Detect which cell encompasses the target text, then output its (X, Y) center coordinate. 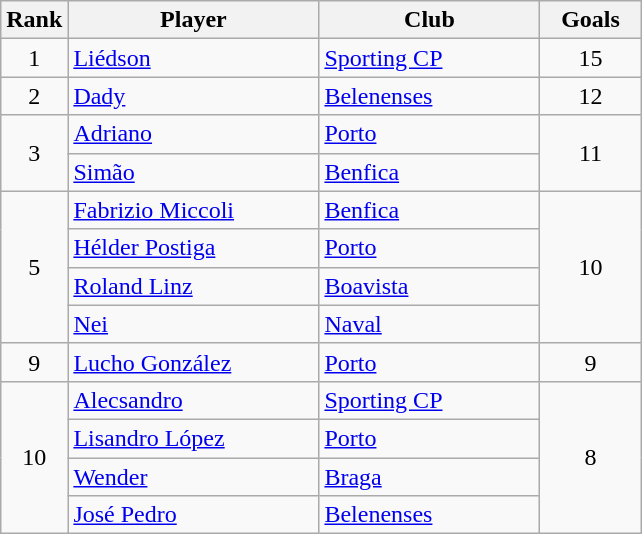
Club (430, 20)
Dady (194, 96)
Alecsandro (194, 400)
2 (34, 96)
1 (34, 58)
Boavista (430, 286)
Goals (590, 20)
Roland Linz (194, 286)
12 (590, 96)
Player (194, 20)
Adriano (194, 134)
Rank (34, 20)
Naval (430, 324)
11 (590, 153)
5 (34, 267)
Simão (194, 172)
Hélder Postiga (194, 248)
Braga (430, 477)
José Pedro (194, 515)
Lisandro López (194, 438)
Lucho González (194, 362)
Wender (194, 477)
15 (590, 58)
Nei (194, 324)
8 (590, 457)
3 (34, 153)
Liédson (194, 58)
Fabrizio Miccoli (194, 210)
